Output the [x, y] coordinate of the center of the cell containing the given text.  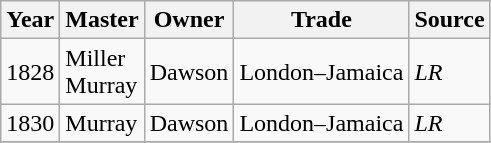
Trade [322, 20]
Source [450, 20]
1828 [30, 72]
MillerMurray [102, 72]
Year [30, 20]
1830 [30, 123]
Murray [102, 123]
Owner [189, 20]
Master [102, 20]
